Extract the [X, Y] coordinate from the center of the cell holding the provided text.  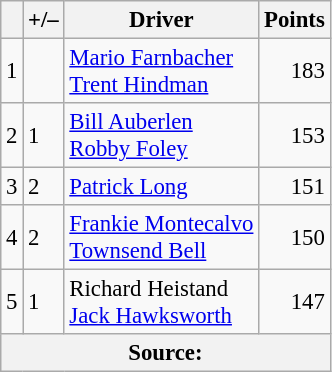
Source: [166, 353]
151 [294, 187]
3 [12, 187]
183 [294, 72]
153 [294, 136]
150 [294, 238]
Richard Heistand Jack Hawksworth [162, 302]
Frankie Montecalvo Townsend Bell [162, 238]
Points [294, 20]
Mario Farnbacher Trent Hindman [162, 72]
Patrick Long [162, 187]
Bill Auberlen Robby Foley [162, 136]
4 [12, 238]
+/– [44, 20]
5 [12, 302]
Driver [162, 20]
147 [294, 302]
